Output the (X, Y) coordinate of the center of the cell containing the given text.  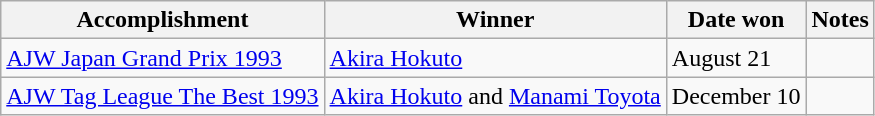
December 10 (736, 96)
AJW Japan Grand Prix 1993 (162, 58)
AJW Tag League The Best 1993 (162, 96)
August 21 (736, 58)
Notes (840, 20)
Akira Hokuto and Manami Toyota (495, 96)
Date won (736, 20)
Accomplishment (162, 20)
Akira Hokuto (495, 58)
Winner (495, 20)
